For the text-containing cell, return its midpoint in (X, Y) coordinate format. 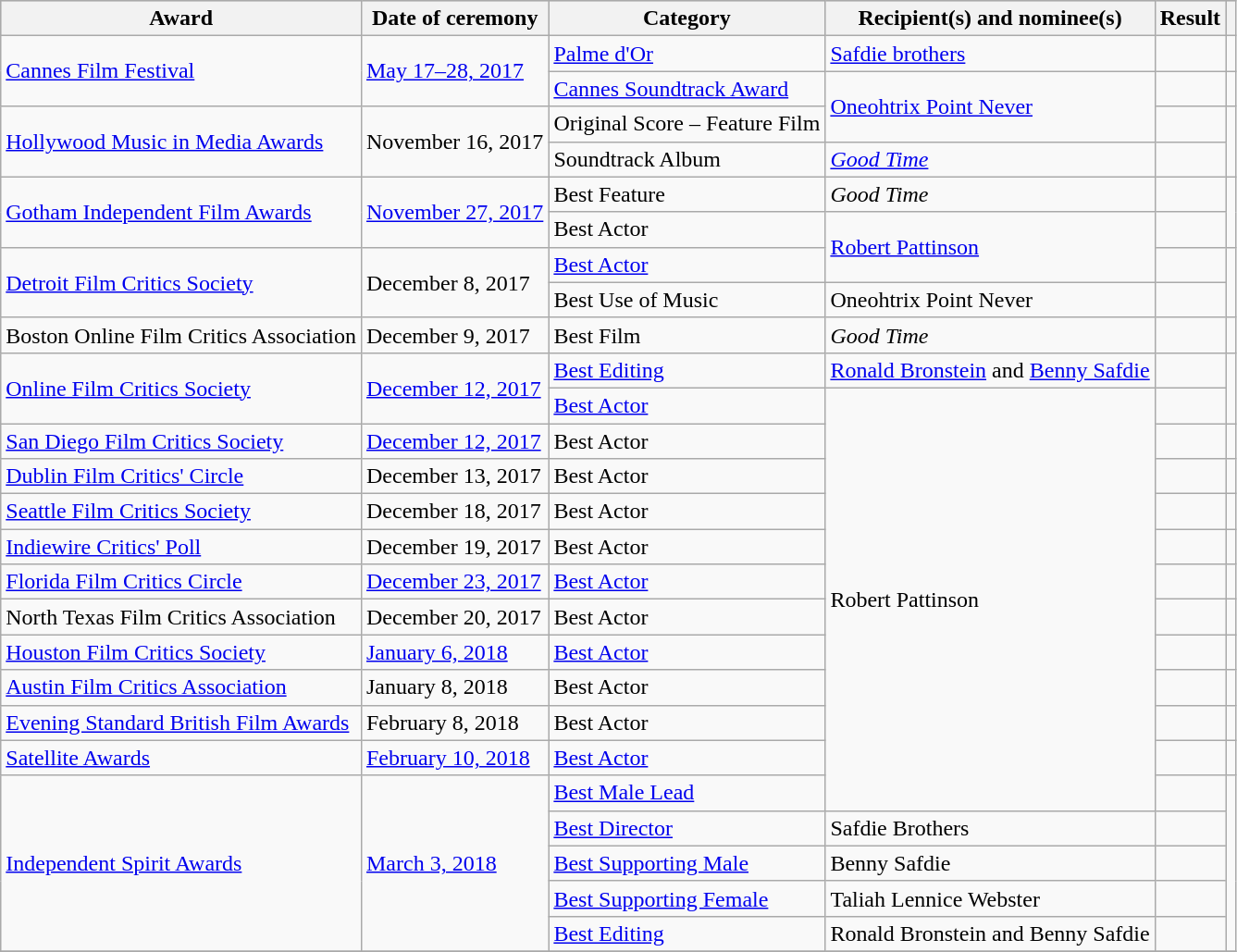
Soundtrack Album (687, 159)
Satellite Awards (181, 758)
San Diego Film Critics Society (181, 441)
Benny Safdie (990, 863)
Taliah Lennice Webster (990, 898)
December 20, 2017 (454, 617)
January 6, 2018 (454, 652)
December 13, 2017 (454, 476)
Recipient(s) and nominee(s) (990, 19)
Dublin Film Critics' Circle (181, 476)
Safdie Brothers (990, 828)
Boston Online Film Critics Association (181, 335)
Cannes Film Festival (181, 71)
January 8, 2018 (454, 687)
Award (181, 19)
May 17–28, 2017 (454, 71)
Houston Film Critics Society (181, 652)
Best Director (687, 828)
December 8, 2017 (454, 282)
Cannes Soundtrack Award (687, 89)
Category (687, 19)
Best Supporting Female (687, 898)
December 19, 2017 (454, 547)
November 16, 2017 (454, 142)
Indiewire Critics' Poll (181, 547)
Evening Standard British Film Awards (181, 723)
February 10, 2018 (454, 758)
Austin Film Critics Association (181, 687)
Date of ceremony (454, 19)
Original Score – Feature Film (687, 124)
Palme d'Or (687, 54)
North Texas Film Critics Association (181, 617)
Online Film Critics Society (181, 388)
Best Male Lead (687, 793)
February 8, 2018 (454, 723)
Best Supporting Male (687, 863)
December 18, 2017 (454, 512)
Best Use of Music (687, 300)
Best Feature (687, 194)
December 23, 2017 (454, 582)
Gotham Independent Film Awards (181, 212)
Hollywood Music in Media Awards (181, 142)
December 9, 2017 (454, 335)
Florida Film Critics Circle (181, 582)
Seattle Film Critics Society (181, 512)
Safdie brothers (990, 54)
November 27, 2017 (454, 212)
March 3, 2018 (454, 863)
Result (1190, 19)
Independent Spirit Awards (181, 863)
Best Film (687, 335)
Detroit Film Critics Society (181, 282)
